Capture the cell that displays the provided text and extract its [X, Y] central coordinate. 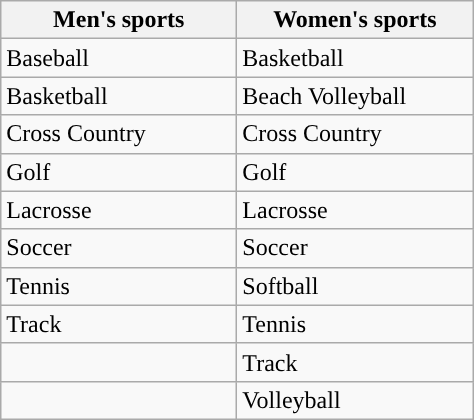
Baseball [119, 58]
Men's sports [119, 20]
Beach Volleyball [355, 96]
Volleyball [355, 400]
Softball [355, 286]
Women's sports [355, 20]
